Search for the cell housing the specified text and yield its [x, y] center coordinate. 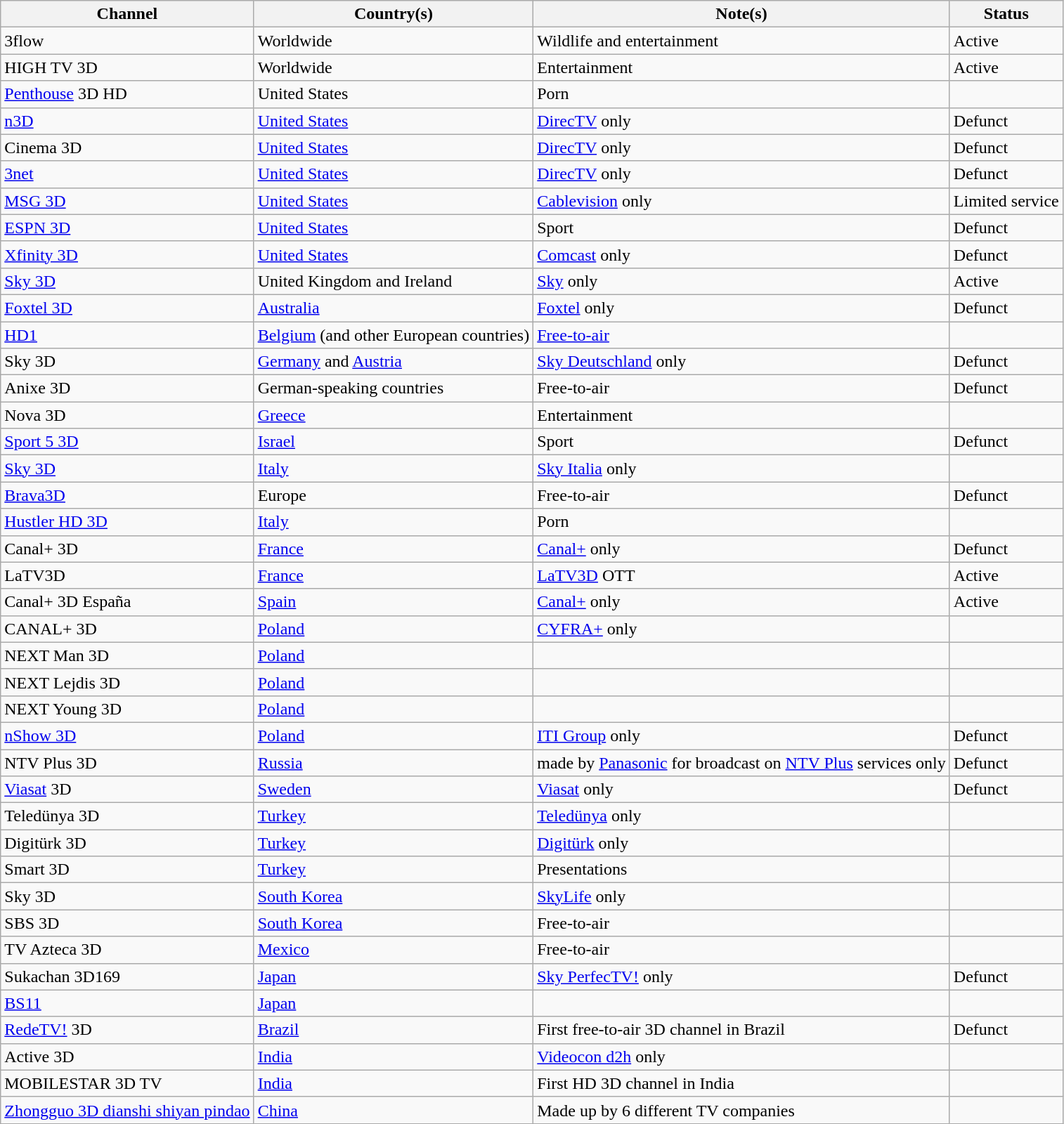
3flow [127, 41]
Nova 3D [127, 415]
n3D [127, 121]
Canal+ 3D [127, 549]
Viasat only [742, 790]
SkyLife only [742, 896]
made by Panasonic for broadcast on NTV Plus services only [742, 762]
Teledünya only [742, 816]
Made up by 6 different TV companies [742, 1110]
CANAL+ 3D [127, 629]
Germany and Austria [394, 362]
Comcast only [742, 254]
Israel [394, 442]
nShow 3D [127, 736]
CYFRA+ only [742, 629]
Penthouse 3D HD [127, 94]
Australia [394, 308]
Digitürk 3D [127, 843]
HD1 [127, 335]
ESPN 3D [127, 228]
United Kingdom and Ireland [394, 281]
RedeTV! 3D [127, 1030]
Canal+ 3D España [127, 602]
Cinema 3D [127, 148]
Country(s) [394, 14]
First HD 3D channel in India [742, 1083]
SBS 3D [127, 923]
LaTV3D [127, 575]
Sweden [394, 790]
Cablevision only [742, 201]
Wildlife and entertainment [742, 41]
Sky PerfecTV! only [742, 976]
MOBILESTAR 3D TV [127, 1083]
Brazil [394, 1030]
Sky Deutschland only [742, 362]
NEXT Man 3D [127, 655]
TV Azteca 3D [127, 950]
Teledünya 3D [127, 816]
Active 3D [127, 1057]
3net [127, 174]
Zhongguo 3D dianshi shiyan pindao [127, 1110]
Foxtel 3D [127, 308]
Presentations [742, 870]
Xfinity 3D [127, 254]
Sky only [742, 281]
Hustler HD 3D [127, 522]
NTV Plus 3D [127, 762]
MSG 3D [127, 201]
Viasat 3D [127, 790]
HIGH TV 3D [127, 67]
Mexico [394, 950]
German-speaking countries [394, 388]
Sky Italia only [742, 469]
First free-to-air 3D channel in Brazil [742, 1030]
Channel [127, 14]
Sukachan 3D169 [127, 976]
Digitürk only [742, 843]
NEXT Lejdis 3D [127, 682]
LaTV3D OTT [742, 575]
Greece [394, 415]
Videocon d2h only [742, 1057]
Note(s) [742, 14]
Belgium (and other European countries) [394, 335]
ITI Group only [742, 736]
Smart 3D [127, 870]
BS11 [127, 1003]
Brava3D [127, 495]
Anixe 3D [127, 388]
Sport 5 3D [127, 442]
China [394, 1110]
Status [1006, 14]
Spain [394, 602]
Europe [394, 495]
NEXT Young 3D [127, 709]
Russia [394, 762]
Foxtel only [742, 308]
Limited service [1006, 201]
